Scan for the cell matching the given text and deliver its [X, Y] coordinate at center. 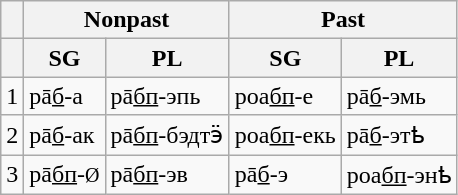
роабп-екь [285, 135]
1 [12, 96]
рāб-этҍ [398, 135]
роабп-энҍ [398, 174]
рāбп-эв [167, 174]
роабп-е [285, 96]
рāб-эмь [398, 96]
рāб-э [285, 174]
рāб-а [64, 96]
рāбп-бэдтӭ [167, 135]
Past [342, 20]
рāбп-Ø [64, 174]
2 [12, 135]
3 [12, 174]
Nonpast [126, 20]
рāбп-эпь [167, 96]
рāб-ак [64, 135]
